Extract the (x, y) coordinate from the center of the cell holding the provided text.  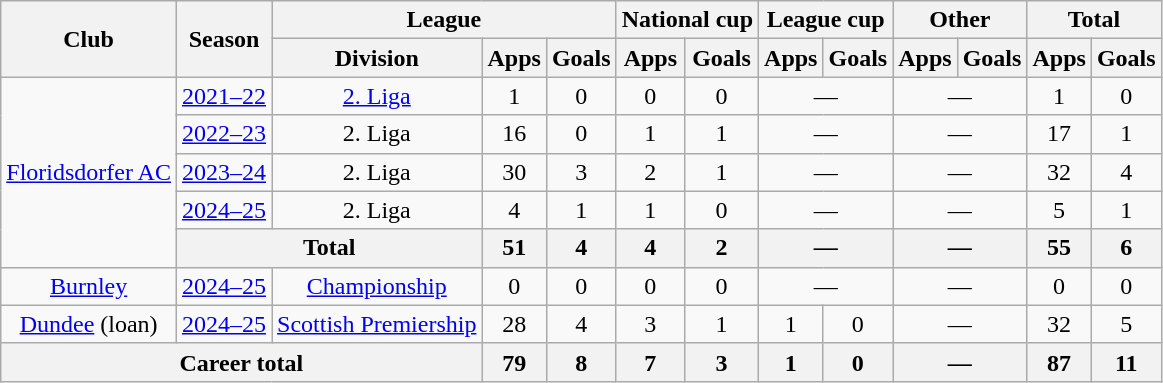
Season (224, 39)
8 (581, 362)
League (444, 20)
National cup (687, 20)
30 (514, 172)
League cup (826, 20)
Career total (242, 362)
28 (514, 324)
Burnley (89, 286)
55 (1059, 248)
Club (89, 39)
Scottish Premiership (377, 324)
7 (650, 362)
17 (1059, 134)
11 (1126, 362)
51 (514, 248)
Division (377, 58)
6 (1126, 248)
2021–22 (224, 96)
2022–23 (224, 134)
Championship (377, 286)
Other (960, 20)
Floridsdorfer AC (89, 172)
Dundee (loan) (89, 324)
16 (514, 134)
2023–24 (224, 172)
79 (514, 362)
87 (1059, 362)
